For the text-containing cell, return its midpoint in (x, y) coordinate format. 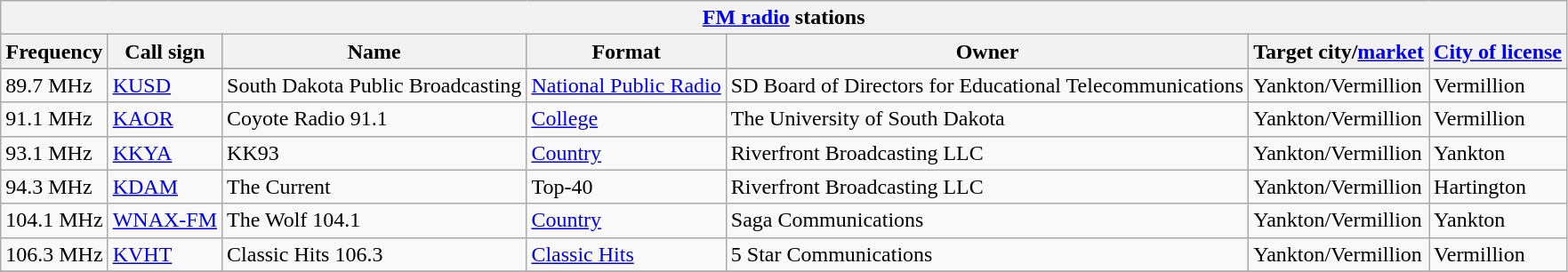
College (626, 119)
KKYA (165, 153)
Owner (987, 52)
City of license (1498, 52)
Hartington (1498, 187)
Top-40 (626, 187)
National Public Radio (626, 85)
WNAX-FM (165, 220)
South Dakota Public Broadcasting (374, 85)
94.3 MHz (54, 187)
91.1 MHz (54, 119)
KUSD (165, 85)
Name (374, 52)
KVHT (165, 254)
FM radio stations (784, 18)
KK93 (374, 153)
106.3 MHz (54, 254)
The Current (374, 187)
KDAM (165, 187)
89.7 MHz (54, 85)
SD Board of Directors for Educational Telecommunications (987, 85)
Classic Hits (626, 254)
93.1 MHz (54, 153)
5 Star Communications (987, 254)
Classic Hits 106.3 (374, 254)
The University of South Dakota (987, 119)
Target city/market (1339, 52)
The Wolf 104.1 (374, 220)
Coyote Radio 91.1 (374, 119)
104.1 MHz (54, 220)
Format (626, 52)
KAOR (165, 119)
Frequency (54, 52)
Call sign (165, 52)
Saga Communications (987, 220)
